For the text-containing cell, return its midpoint in [x, y] coordinate format. 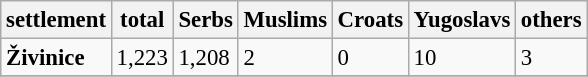
0 [370, 58]
total [142, 20]
Muslims [285, 20]
settlement [56, 20]
others [552, 20]
Croats [370, 20]
3 [552, 58]
Živinice [56, 58]
Serbs [206, 20]
2 [285, 58]
10 [462, 58]
1,223 [142, 58]
Yugoslavs [462, 20]
1,208 [206, 58]
